Locate the cell with the specified text and output its (X, Y) center coordinate. 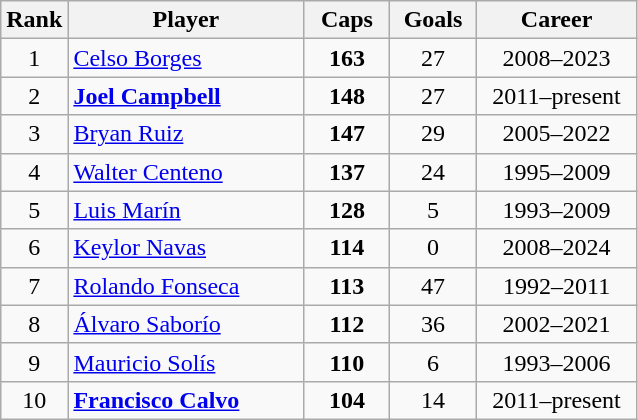
1995–2009 (556, 172)
Luis Marín (186, 210)
112 (347, 324)
47 (433, 286)
128 (347, 210)
147 (347, 134)
Francisco Calvo (186, 400)
Rolando Fonseca (186, 286)
Mauricio Solís (186, 362)
110 (347, 362)
0 (433, 248)
Career (556, 20)
114 (347, 248)
Joel Campbell (186, 96)
8 (34, 324)
163 (347, 58)
Bryan Ruiz (186, 134)
2008–2024 (556, 248)
Rank (34, 20)
Álvaro Saborío (186, 324)
2008–2023 (556, 58)
10 (34, 400)
113 (347, 286)
1993–2009 (556, 210)
137 (347, 172)
Keylor Navas (186, 248)
1992–2011 (556, 286)
Celso Borges (186, 58)
Goals (433, 20)
2005–2022 (556, 134)
14 (433, 400)
2002–2021 (556, 324)
7 (34, 286)
1 (34, 58)
4 (34, 172)
1993–2006 (556, 362)
Caps (347, 20)
104 (347, 400)
Walter Centeno (186, 172)
148 (347, 96)
3 (34, 134)
9 (34, 362)
36 (433, 324)
24 (433, 172)
2 (34, 96)
Player (186, 20)
29 (433, 134)
